Extract the [X, Y] coordinate from the center of the cell holding the provided text.  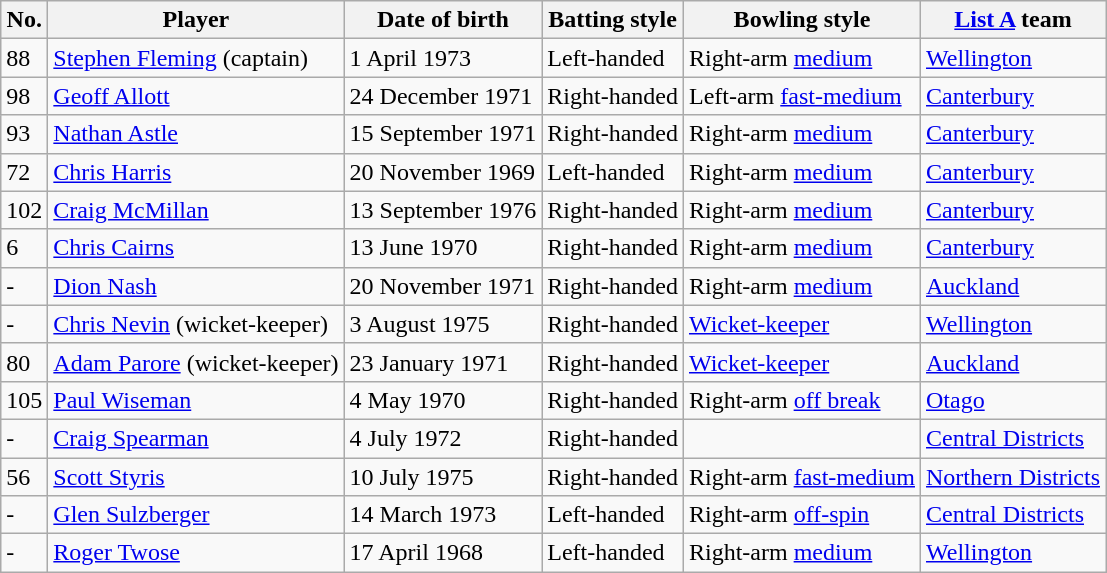
24 December 1971 [443, 96]
Otago [1012, 400]
Date of birth [443, 20]
Right-arm off-spin [802, 515]
14 March 1973 [443, 515]
17 April 1968 [443, 553]
No. [24, 20]
4 May 1970 [443, 400]
88 [24, 58]
Batting style [613, 20]
98 [24, 96]
Bowling style [802, 20]
Right-arm fast-medium [802, 477]
10 July 1975 [443, 477]
80 [24, 362]
15 September 1971 [443, 134]
93 [24, 134]
56 [24, 477]
20 November 1969 [443, 172]
Craig McMillan [196, 210]
Right-arm off break [802, 400]
Left-arm fast-medium [802, 96]
3 August 1975 [443, 324]
1 April 1973 [443, 58]
23 January 1971 [443, 362]
Geoff Allott [196, 96]
4 July 1972 [443, 438]
Nathan Astle [196, 134]
72 [24, 172]
20 November 1971 [443, 286]
6 [24, 248]
Scott Styris [196, 477]
Northern Districts [1012, 477]
Craig Spearman [196, 438]
Chris Harris [196, 172]
102 [24, 210]
Adam Parore (wicket-keeper) [196, 362]
Roger Twose [196, 553]
105 [24, 400]
13 June 1970 [443, 248]
Player [196, 20]
Chris Cairns [196, 248]
Paul Wiseman [196, 400]
13 September 1976 [443, 210]
Stephen Fleming (captain) [196, 58]
Chris Nevin (wicket-keeper) [196, 324]
List A team [1012, 20]
Glen Sulzberger [196, 515]
Dion Nash [196, 286]
